Locate the cell with the specified text and output its [x, y] center coordinate. 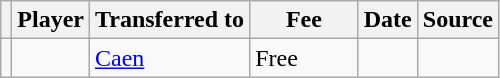
Source [458, 20]
Caen [170, 58]
Transferred to [170, 20]
Player [51, 20]
Date [388, 20]
Free [304, 58]
Fee [304, 20]
